From the cell containing the given text, extract its center point as (x, y) coordinate. 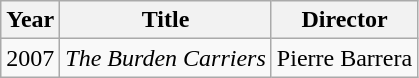
Title (166, 20)
Pierre Barrera (344, 58)
2007 (30, 58)
Year (30, 20)
Director (344, 20)
The Burden Carriers (166, 58)
